Extract the [X, Y] coordinate from the center of the cell holding the provided text.  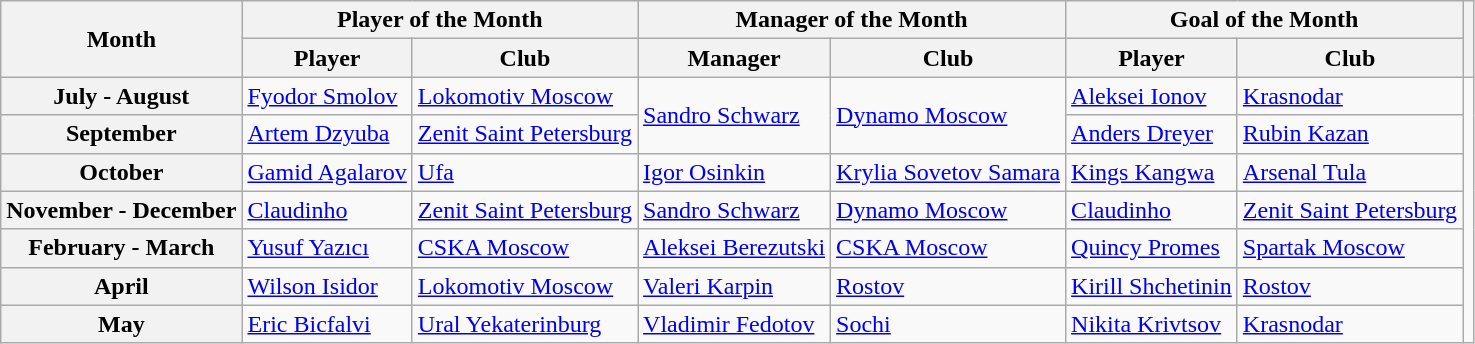
Sochi [948, 324]
Goal of the Month [1264, 20]
Wilson Isidor [327, 286]
Kings Kangwa [1152, 172]
July - August [122, 96]
Anders Dreyer [1152, 134]
Fyodor Smolov [327, 96]
Vladimir Fedotov [734, 324]
Arsenal Tula [1350, 172]
Player of the Month [440, 20]
February - March [122, 248]
September [122, 134]
Rubin Kazan [1350, 134]
Ufa [524, 172]
Eric Bicfalvi [327, 324]
November - December [122, 210]
Gamid Agalarov [327, 172]
Spartak Moscow [1350, 248]
Aleksei Ionov [1152, 96]
Igor Osinkin [734, 172]
Manager [734, 58]
Valeri Karpin [734, 286]
Nikita Krivtsov [1152, 324]
Month [122, 39]
Yusuf Yazıcı [327, 248]
October [122, 172]
May [122, 324]
Artem Dzyuba [327, 134]
Kirill Shchetinin [1152, 286]
April [122, 286]
Quincy Promes [1152, 248]
Aleksei Berezutski [734, 248]
Manager of the Month [852, 20]
Krylia Sovetov Samara [948, 172]
Ural Yekaterinburg [524, 324]
